Search for the cell housing the specified text and yield its [X, Y] center coordinate. 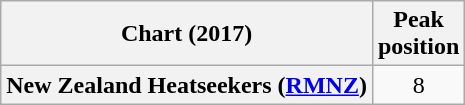
Peakposition [418, 34]
8 [418, 85]
Chart (2017) [187, 34]
New Zealand Heatseekers (RMNZ) [187, 85]
